For the text-containing cell, return its midpoint in (x, y) coordinate format. 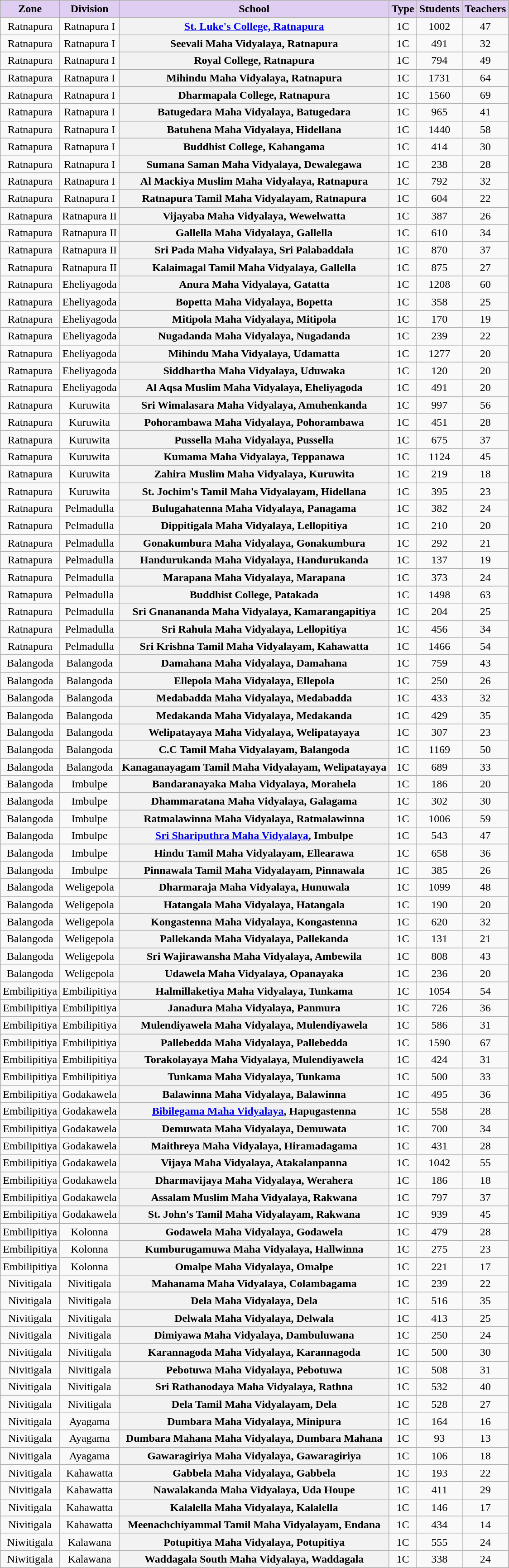
1124 (439, 457)
Bandaranayaka Maha Vidyalaya, Morahela (254, 784)
532 (439, 1387)
Sri Rathanodaya Maha Vidyalaya, Rathna (254, 1387)
382 (439, 509)
555 (439, 1542)
Dippitigala Maha Vidyalaya, Lellopitiya (254, 526)
60 (485, 285)
41 (485, 112)
1277 (439, 353)
Type (403, 9)
Mitipola Maha Vidyalaya, Mitipola (254, 319)
Dimiyawa Maha Vidyalaya, Dambuluwana (254, 1335)
58 (485, 129)
456 (439, 629)
120 (439, 371)
1169 (439, 749)
221 (439, 1266)
675 (439, 439)
658 (439, 853)
558 (439, 1111)
Bibilegama Maha Vidyalaya, Hapugastenna (254, 1111)
59 (485, 819)
373 (439, 577)
Dumbara Mahana Maha Vidyalaya, Dumbara Mahana (254, 1439)
29 (485, 1490)
939 (439, 1215)
Mulendiyawela Maha Vidyalaya, Mulendiyawela (254, 1025)
63 (485, 595)
Sri Pada Maha Vidyalaya, Sri Palabaddala (254, 250)
14 (485, 1525)
429 (439, 715)
Dumbara Maha Vidyalaya, Minipura (254, 1421)
451 (439, 422)
726 (439, 1008)
Damahana Maha Vidyalaya, Damahana (254, 663)
495 (439, 1094)
193 (439, 1473)
236 (439, 973)
Dharmaraja Maha Vidyalaya, Hunuwala (254, 887)
620 (439, 922)
Kongastenna Maha Vidyalaya, Kongastenna (254, 922)
Pebotuwa Maha Vidyalaya, Pebotuwa (254, 1370)
Buddhist College, Patakada (254, 595)
414 (439, 147)
Buddhist College, Kahangama (254, 147)
67 (485, 1042)
Delwala Maha Vidyalaya, Delwala (254, 1318)
Gallella Maha Vidyalaya, Gallella (254, 233)
St. John's Tamil Maha Vidyalayam, Rakwana (254, 1215)
Batuhena Maha Vidyalaya, Hidellana (254, 129)
13 (485, 1439)
Nawalakanda Maha Vidyalaya, Uda Houpe (254, 1490)
146 (439, 1507)
Medabadda Maha Vidyalaya, Medabadda (254, 698)
387 (439, 216)
Potupitiya Maha Vidyalaya, Potupitiya (254, 1542)
Pussella Maha Vidyalaya, Pussella (254, 439)
Dharmavijaya Maha Vidyalaya, Werahera (254, 1180)
Dela Maha Vidyalaya, Dela (254, 1301)
965 (439, 112)
40 (485, 1387)
Hindu Tamil Maha Vidyalayam, Ellearawa (254, 853)
1560 (439, 95)
Dhammaratana Maha Vidyalaya, Galagama (254, 801)
137 (439, 560)
St. Jochim's Tamil Maha Vidyalayam, Hidellana (254, 491)
Handurukanda Maha Vidyalaya, Handurukanda (254, 560)
431 (439, 1146)
Batugedara Maha Vidyalaya, Batugedara (254, 112)
Bopetta Maha Vidyalaya, Bopetta (254, 302)
610 (439, 233)
434 (439, 1525)
Medakanda Maha Vidyalaya, Medakanda (254, 715)
170 (439, 319)
69 (485, 95)
528 (439, 1404)
Omalpe Maha Vidyalaya, Omalpe (254, 1266)
870 (439, 250)
Sri Wajirawansha Maha Vidyalaya, Ambewila (254, 956)
875 (439, 267)
479 (439, 1232)
604 (439, 198)
Vijaya Maha Vidyalaya, Atakalanpanna (254, 1163)
797 (439, 1197)
Siddhartha Maha Vidyalaya, Uduwaka (254, 371)
64 (485, 78)
1466 (439, 646)
411 (439, 1490)
Marapana Maha Vidyalaya, Marapana (254, 577)
Sri Shariputhra Maha Vidyalaya, Imbulpe (254, 836)
1440 (439, 129)
Mahanama Maha Vidyalaya, Colambagama (254, 1283)
997 (439, 405)
302 (439, 801)
16 (485, 1421)
Mihindu Maha Vidyalaya, Ratnapura (254, 78)
586 (439, 1025)
Sri Krishna Tamil Maha Vidyalayam, Kahawatta (254, 646)
219 (439, 474)
1099 (439, 887)
307 (439, 732)
Balawinna Maha Vidyalaya, Balawinna (254, 1094)
Seevali Maha Vidyalaya, Ratnapura (254, 43)
Ratmalawinna Maha Vidyalaya, Ratmalawinna (254, 819)
1054 (439, 991)
55 (485, 1163)
794 (439, 61)
433 (439, 698)
Kalaimagal Tamil Maha Vidyalaya, Gallella (254, 267)
Sri Gnanananda Maha Vidyalaya, Kamarangapitiya (254, 612)
Anura Maha Vidyalaya, Gatatta (254, 285)
1731 (439, 78)
48 (485, 887)
210 (439, 526)
Kumburugamuwa Maha Vidyalaya, Hallwinna (254, 1249)
St. Luke's College, Ratnapura (254, 26)
Al Aqsa Muslim Maha Vidyalaya, Eheliyagoda (254, 388)
Sumana Saman Maha Vidyalaya, Dewalegawa (254, 164)
Pallekanda Maha Vidyalaya, Pallekanda (254, 939)
1498 (439, 595)
Sri Wimalasara Maha Vidyalaya, Amuhenkanda (254, 405)
Maithreya Maha Vidyalaya, Hiramadagama (254, 1146)
Ellepola Maha Vidyalaya, Ellepola (254, 681)
Kumama Maha Vidyalaya, Teppanawa (254, 457)
Demuwata Maha Vidyalaya, Demuwata (254, 1129)
Torakolayaya Maha Vidyalaya, Mulendiyawela (254, 1060)
1002 (439, 26)
Teachers (485, 9)
Janadura Maha Vidyalaya, Panmura (254, 1008)
413 (439, 1318)
424 (439, 1060)
56 (485, 405)
238 (439, 164)
792 (439, 181)
Pohorambawa Maha Vidyalaya, Pohorambawa (254, 422)
808 (439, 956)
689 (439, 767)
Waddagala South Maha Vidyalaya, Waddagala (254, 1559)
Dharmapala College, Ratnapura (254, 95)
204 (439, 612)
106 (439, 1456)
1042 (439, 1163)
Al Mackiya Muslim Maha Vidyalaya, Ratnapura (254, 181)
49 (485, 61)
Gonakumbura Maha Vidyalaya, Gonakumbura (254, 543)
Royal College, Ratnapura (254, 61)
131 (439, 939)
338 (439, 1559)
93 (439, 1439)
275 (439, 1249)
Nugadanda Maha Vidyalaya, Nugadanda (254, 336)
Tunkama Maha Vidyalaya, Tunkama (254, 1077)
Godawela Maha Vidyalaya, Godawela (254, 1232)
Sri Rahula Maha Vidyalaya, Lellopitiya (254, 629)
Assalam Muslim Maha Vidyalaya, Rakwana (254, 1197)
190 (439, 905)
Halmillaketiya Maha Vidyalaya, Tunkama (254, 991)
Gabbela Maha Vidyalaya, Gabbela (254, 1473)
Bulugahatenna Maha Vidyalaya, Panagama (254, 509)
292 (439, 543)
Hatangala Maha Vidyalaya, Hatangala (254, 905)
759 (439, 663)
Meenachchiyammal Tamil Maha Vidyalayam, Endana (254, 1525)
Gawaragiriya Maha Vidyalaya, Gawaragiriya (254, 1456)
395 (439, 491)
Karannagoda Maha Vidyalaya, Karannagoda (254, 1353)
385 (439, 870)
Division (90, 9)
Zahira Muslim Maha Vidyalaya, Kuruwita (254, 474)
Pallebedda Maha Vidyalaya, Pallebedda (254, 1042)
Kalalella Maha Vidyalaya, Kalalella (254, 1507)
Ratnapura Tamil Maha Vidyalayam, Ratnapura (254, 198)
358 (439, 302)
543 (439, 836)
516 (439, 1301)
School (254, 9)
Kanaganayagam Tamil Maha Vidyalayam, Welipatayaya (254, 767)
Mihindu Maha Vidyalaya, Udamatta (254, 353)
1590 (439, 1042)
C.C Tamil Maha Vidyalayam, Balangoda (254, 749)
Vijayaba Maha Vidyalaya, Wewelwatta (254, 216)
Welipatayaya Maha Vidyalaya, Welipatayaya (254, 732)
50 (485, 749)
Dela Tamil Maha Vidyalayam, Dela (254, 1404)
1006 (439, 819)
Zone (30, 9)
Udawela Maha Vidyalaya, Opanayaka (254, 973)
1208 (439, 285)
700 (439, 1129)
508 (439, 1370)
Students (439, 9)
164 (439, 1421)
Pinnawala Tamil Maha Vidyalayam, Pinnawala (254, 870)
